Extract the [x, y] coordinate from the center of the cell holding the provided text.  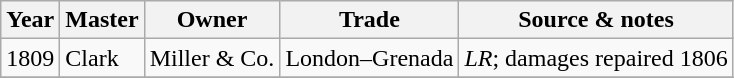
Source & notes [596, 20]
London–Grenada [370, 58]
Year [30, 20]
Owner [212, 20]
1809 [30, 58]
Master [102, 20]
LR; damages repaired 1806 [596, 58]
Clark [102, 58]
Miller & Co. [212, 58]
Trade [370, 20]
